Extract the [X, Y] coordinate from the center of the cell holding the provided text.  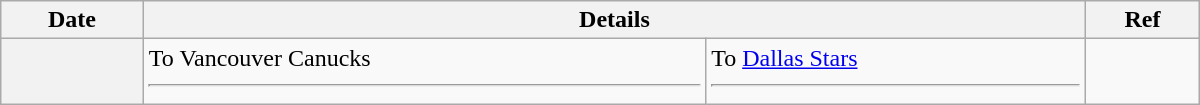
To Dallas Stars [896, 72]
Details [614, 20]
Date [72, 20]
To Vancouver Canucks [424, 72]
Ref [1143, 20]
